Capture the cell that displays the provided text and extract its [X, Y] central coordinate. 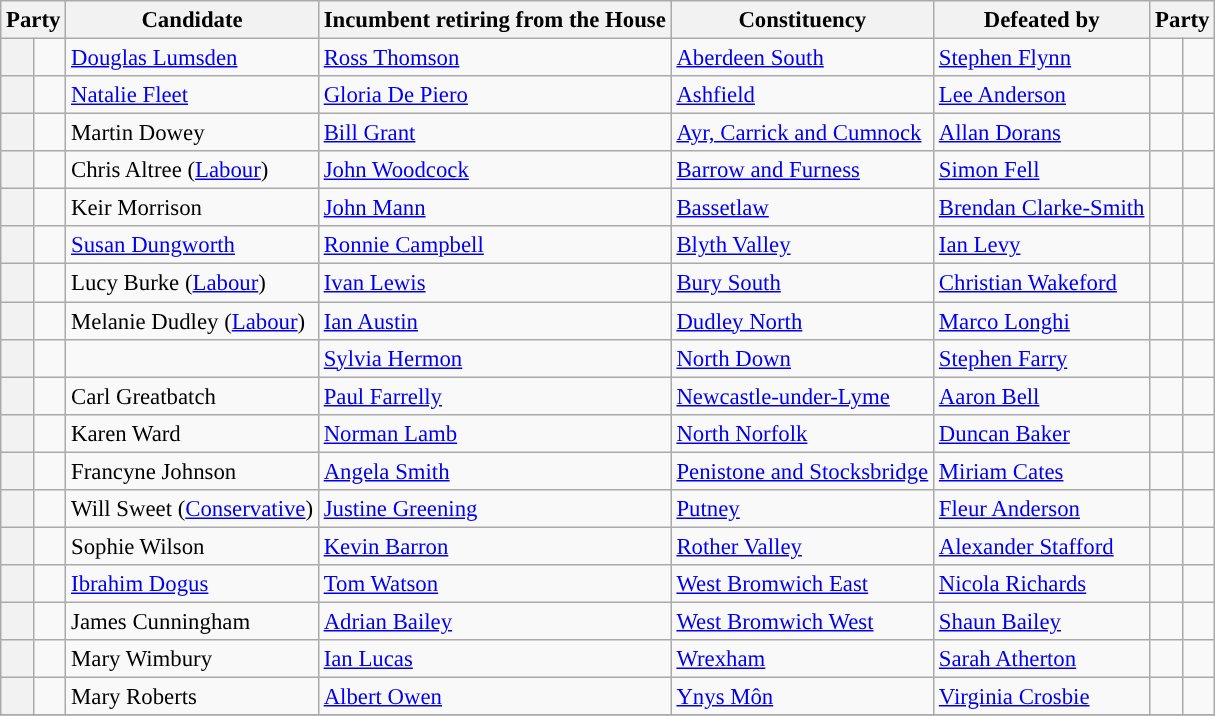
Mary Wimbury [192, 659]
Blyth Valley [802, 245]
Albert Owen [494, 697]
Rother Valley [802, 546]
Sylvia Hermon [494, 358]
Stephen Flynn [1042, 58]
Shaun Bailey [1042, 621]
Newcastle-under-Lyme [802, 396]
Brendan Clarke-Smith [1042, 208]
Penistone and Stocksbridge [802, 471]
North Norfolk [802, 433]
Fleur Anderson [1042, 509]
Francyne Johnson [192, 471]
Bassetlaw [802, 208]
Norman Lamb [494, 433]
Putney [802, 509]
Ivan Lewis [494, 283]
Ynys Môn [802, 697]
Gloria De Piero [494, 95]
Martin Dowey [192, 133]
West Bromwich West [802, 621]
Stephen Farry [1042, 358]
Virginia Crosbie [1042, 697]
Constituency [802, 20]
Adrian Bailey [494, 621]
Ashfield [802, 95]
Duncan Baker [1042, 433]
Lee Anderson [1042, 95]
Keir Morrison [192, 208]
Kevin Barron [494, 546]
Dudley North [802, 321]
Simon Fell [1042, 170]
Defeated by [1042, 20]
Melanie Dudley (Labour) [192, 321]
Sarah Atherton [1042, 659]
Ian Austin [494, 321]
Natalie Fleet [192, 95]
John Mann [494, 208]
Tom Watson [494, 584]
Will Sweet (Conservative) [192, 509]
Bill Grant [494, 133]
Bury South [802, 283]
Allan Dorans [1042, 133]
Aberdeen South [802, 58]
North Down [802, 358]
Angela Smith [494, 471]
Barrow and Furness [802, 170]
Susan Dungworth [192, 245]
Marco Longhi [1042, 321]
Aaron Bell [1042, 396]
Mary Roberts [192, 697]
Sophie Wilson [192, 546]
Ibrahim Dogus [192, 584]
Ian Lucas [494, 659]
Ian Levy [1042, 245]
Nicola Richards [1042, 584]
Christian Wakeford [1042, 283]
James Cunningham [192, 621]
Chris Altree (Labour) [192, 170]
John Woodcock [494, 170]
Justine Greening [494, 509]
Paul Farrelly [494, 396]
Lucy Burke (Labour) [192, 283]
Miriam Cates [1042, 471]
Douglas Lumsden [192, 58]
Ayr, Carrick and Cumnock [802, 133]
Incumbent retiring from the House [494, 20]
Candidate [192, 20]
Ronnie Campbell [494, 245]
West Bromwich East [802, 584]
Alexander Stafford [1042, 546]
Wrexham [802, 659]
Carl Greatbatch [192, 396]
Ross Thomson [494, 58]
Karen Ward [192, 433]
